Search for the cell housing the specified text and yield its (X, Y) center coordinate. 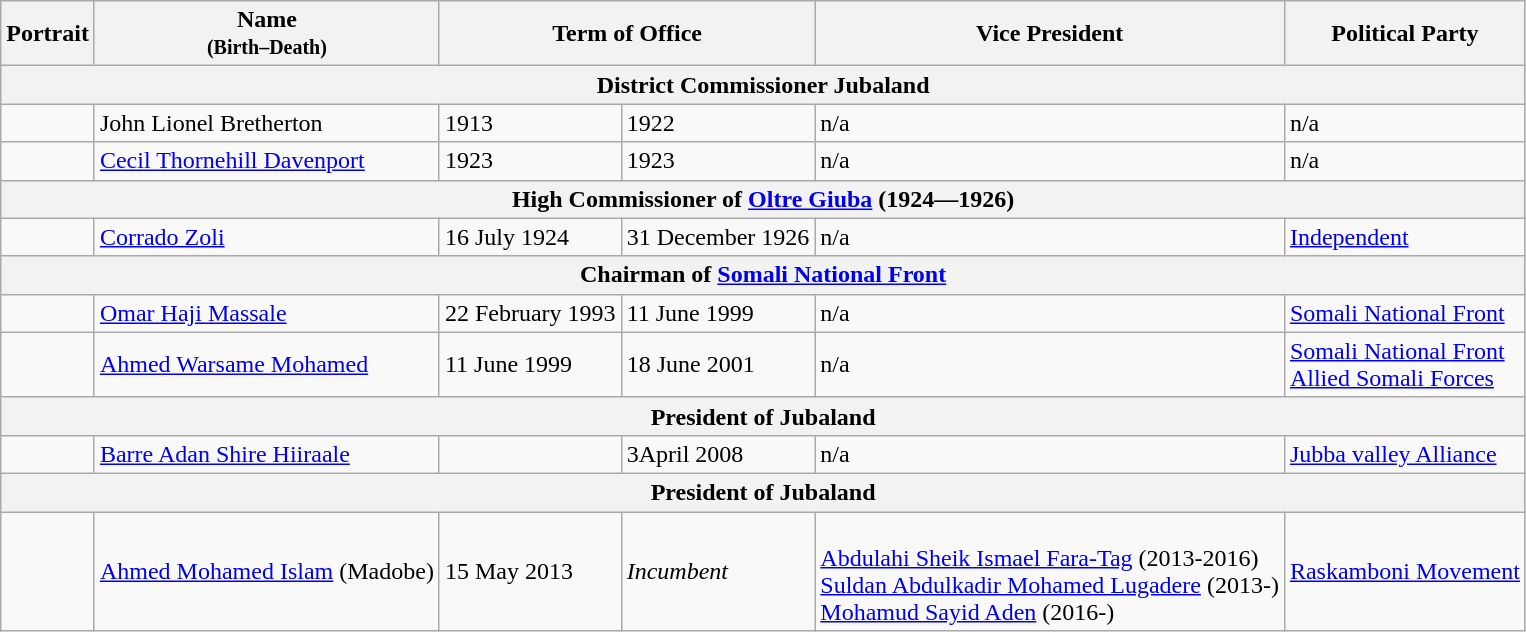
16 July 1924 (530, 237)
Somali National FrontAllied Somali Forces (1404, 364)
1913 (530, 123)
District Commissioner Jubaland (764, 85)
Jubba valley Alliance (1404, 454)
Ahmed Mohamed Islam (Madobe) (266, 572)
3April 2008 (718, 454)
Abdulahi Sheik Ismael Fara-Tag (2013-2016) Suldan Abdulkadir Mohamed Lugadere (2013-) Mohamud Sayid Aden (2016-) (1050, 572)
Ahmed Warsame Mohamed (266, 364)
Political Party (1404, 34)
Portrait (48, 34)
18 June 2001 (718, 364)
John Lionel Bretherton (266, 123)
Independent (1404, 237)
Somali National Front (1404, 313)
Name(Birth–Death) (266, 34)
1922 (718, 123)
Cecil Thornehill Davenport (266, 161)
15 May 2013 (530, 572)
Raskamboni Movement (1404, 572)
High Commissioner of Oltre Giuba (1924—1926) (764, 199)
Barre Adan Shire Hiiraale (266, 454)
Corrado Zoli (266, 237)
31 December 1926 (718, 237)
Omar Haji Massale (266, 313)
Term of Office (626, 34)
Incumbent (718, 572)
22 February 1993 (530, 313)
Vice President (1050, 34)
Chairman of Somali National Front (764, 275)
